For the text-containing cell, return its midpoint in [x, y] coordinate format. 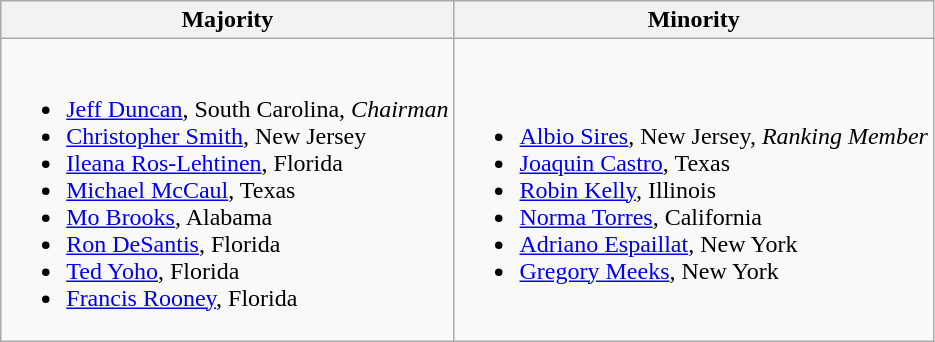
Minority [694, 20]
Majority [228, 20]
